Capture the cell that displays the provided text and extract its (x, y) central coordinate. 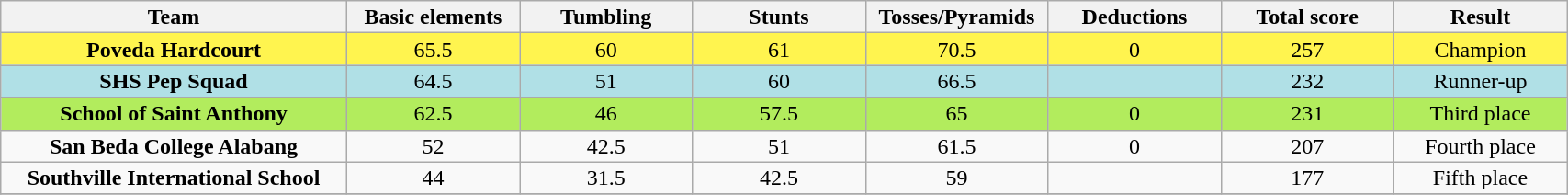
61 (779, 50)
Runner-up (1480, 81)
Third place (1480, 114)
Stunts (779, 17)
232 (1307, 81)
Southville International School (175, 178)
231 (1307, 114)
66.5 (957, 81)
School of Saint Anthony (175, 114)
Champion (1480, 50)
Basic elements (433, 17)
61.5 (957, 145)
257 (1307, 50)
70.5 (957, 50)
31.5 (606, 178)
44 (433, 178)
Result (1480, 17)
57.5 (779, 114)
Deductions (1134, 17)
SHS Pep Squad (175, 81)
Fifth place (1480, 178)
Tumbling (606, 17)
65 (957, 114)
62.5 (433, 114)
59 (957, 178)
177 (1307, 178)
52 (433, 145)
65.5 (433, 50)
San Beda College Alabang (175, 145)
Tosses/Pyramids (957, 17)
Total score (1307, 17)
46 (606, 114)
64.5 (433, 81)
207 (1307, 145)
Poveda Hardcourt (175, 50)
Fourth place (1480, 145)
Team (175, 17)
